For the text-containing cell, return its midpoint in (X, Y) coordinate format. 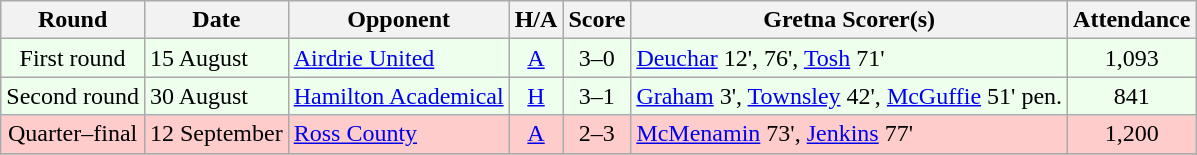
H/A (536, 20)
Airdrie United (398, 58)
Score (597, 20)
2–3 (597, 134)
Gretna Scorer(s) (850, 20)
Round (73, 20)
Graham 3', Townsley 42', McGuffie 51' pen. (850, 96)
First round (73, 58)
1,093 (1132, 58)
841 (1132, 96)
3–0 (597, 58)
Attendance (1132, 20)
Hamilton Academical (398, 96)
3–1 (597, 96)
Quarter–final (73, 134)
McMenamin 73', Jenkins 77' (850, 134)
Opponent (398, 20)
12 September (216, 134)
Date (216, 20)
Second round (73, 96)
30 August (216, 96)
1,200 (1132, 134)
15 August (216, 58)
H (536, 96)
Deuchar 12', 76', Tosh 71' (850, 58)
Ross County (398, 134)
